Detect which cell encompasses the target text, then output its [x, y] center coordinate. 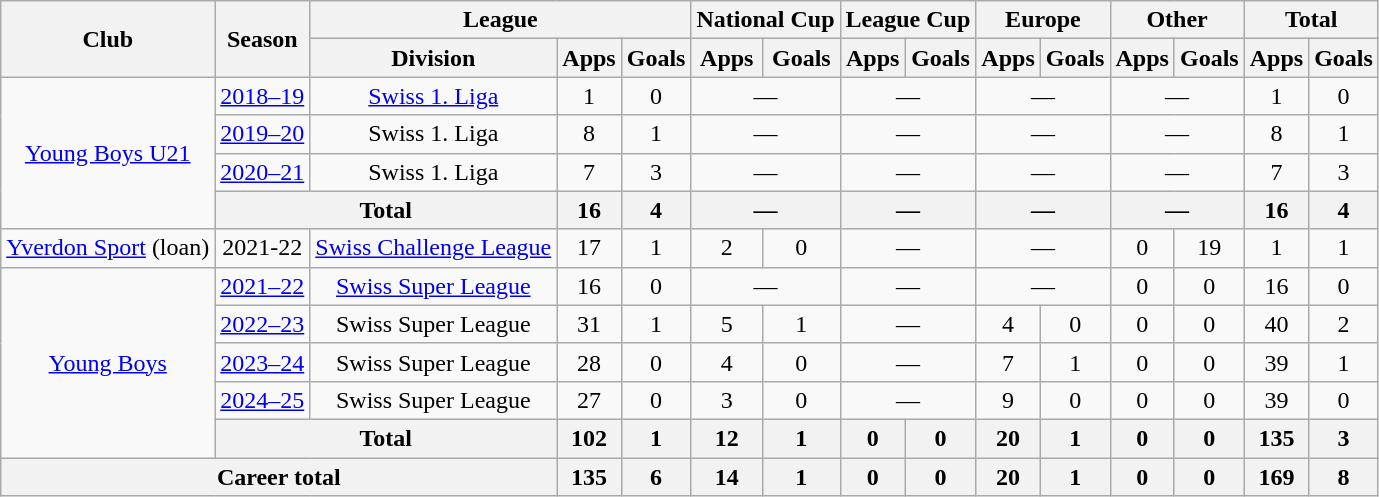
Division [434, 58]
14 [727, 477]
League [500, 20]
2021-22 [262, 248]
Other [1177, 20]
6 [656, 477]
28 [589, 362]
Young Boys [108, 362]
40 [1276, 324]
2018–19 [262, 96]
2020–21 [262, 172]
5 [727, 324]
19 [1209, 248]
9 [1008, 400]
2021–22 [262, 286]
2019–20 [262, 134]
102 [589, 438]
17 [589, 248]
Yverdon Sport (loan) [108, 248]
12 [727, 438]
Club [108, 39]
League Cup [908, 20]
27 [589, 400]
National Cup [766, 20]
Swiss Challenge League [434, 248]
Young Boys U21 [108, 153]
Europe [1043, 20]
2023–24 [262, 362]
2022–23 [262, 324]
169 [1276, 477]
Career total [279, 477]
31 [589, 324]
Season [262, 39]
2024–25 [262, 400]
